Locate the cell with the specified text and output its [X, Y] center coordinate. 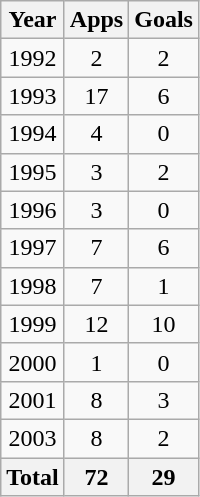
1994 [33, 134]
2003 [33, 438]
1998 [33, 286]
1995 [33, 172]
1999 [33, 324]
17 [96, 96]
1996 [33, 210]
72 [96, 477]
Year [33, 20]
Total [33, 477]
Apps [96, 20]
1993 [33, 96]
2001 [33, 400]
Goals [164, 20]
1992 [33, 58]
12 [96, 324]
29 [164, 477]
4 [96, 134]
10 [164, 324]
1997 [33, 248]
2000 [33, 362]
